Provide the [X, Y] coordinate of the cell's center where the given text is located.  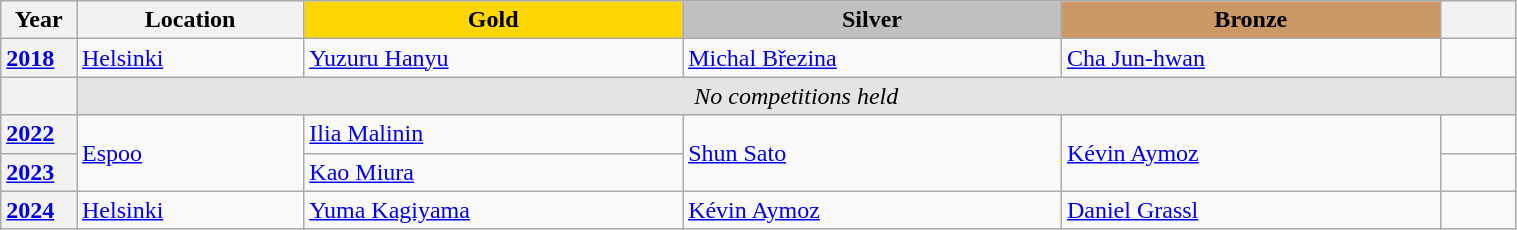
2024 [39, 210]
Espoo [190, 153]
Shun Sato [872, 153]
Yuzuru Hanyu [494, 58]
Year [39, 20]
2023 [39, 172]
Bronze [1250, 20]
Silver [872, 20]
2018 [39, 58]
Michal Březina [872, 58]
Gold [494, 20]
Yuma Kagiyama [494, 210]
2022 [39, 134]
Daniel Grassl [1250, 210]
Cha Jun-hwan [1250, 58]
Location [190, 20]
No competitions held [796, 96]
Ilia Malinin [494, 134]
Kao Miura [494, 172]
